Detect which cell encompasses the target text, then output its (x, y) center coordinate. 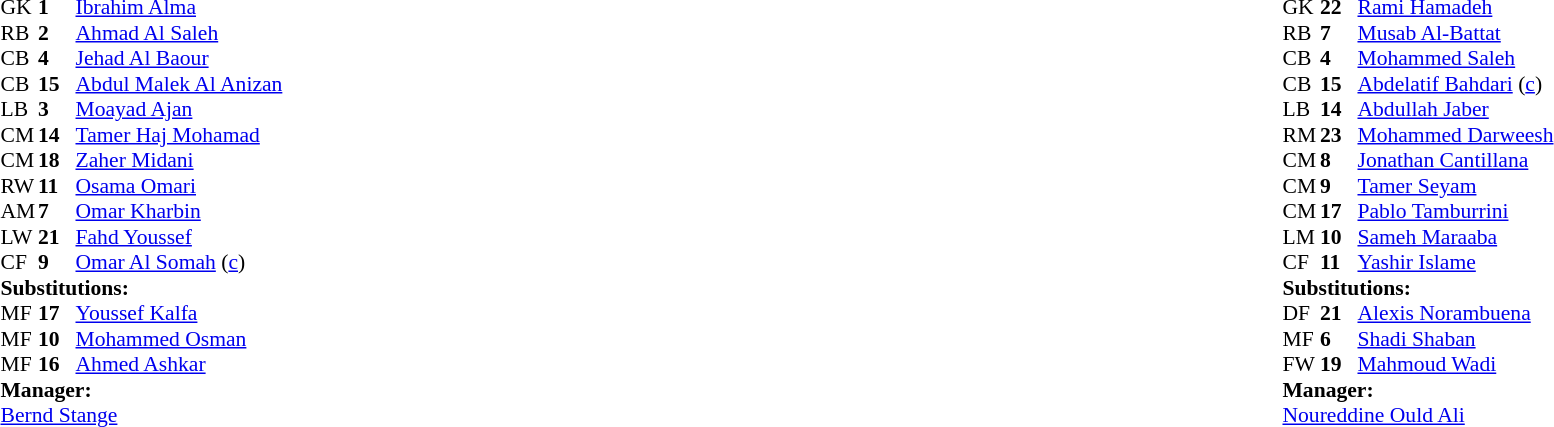
Youssef Kalfa (180, 313)
Abdullah Jaber (1455, 109)
Pablo Tamburrini (1455, 211)
Zaher Midani (180, 161)
Tamer Haj Mohamad (180, 135)
Mohammed Osman (180, 339)
Omar Al Somah (c) (180, 263)
LW (19, 237)
Moayad Ajan (180, 109)
19 (1339, 365)
DF (1301, 313)
Jehad Al Baour (180, 59)
Osama Omari (180, 186)
Mohammed Saleh (1455, 59)
RW (19, 186)
Fahd Youssef (180, 237)
Yashir Islame (1455, 263)
Alexis Norambuena (1455, 313)
Omar Kharbin (180, 211)
Abdul Malek Al Anizan (180, 84)
16 (57, 365)
RM (1301, 135)
6 (1339, 339)
18 (57, 161)
Mohammed Darweesh (1455, 135)
Jonathan Cantillana (1455, 161)
Shadi Shaban (1455, 339)
23 (1339, 135)
LM (1301, 237)
Mahmoud Wadi (1455, 365)
Ahmed Ashkar (180, 365)
Ahmad Al Saleh (180, 33)
Musab Al-Battat (1455, 33)
8 (1339, 161)
Sameh Maraaba (1455, 237)
FW (1301, 365)
Tamer Seyam (1455, 186)
2 (57, 33)
3 (57, 109)
AM (19, 211)
Abdelatif Bahdari (c) (1455, 84)
